Search for the cell housing the specified text and yield its [X, Y] center coordinate. 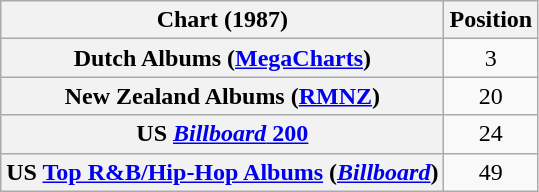
US Top R&B/Hip-Hop Albums (Billboard) [222, 172]
New Zealand Albums (RMNZ) [222, 96]
Dutch Albums (MegaCharts) [222, 58]
Position [491, 20]
49 [491, 172]
3 [491, 58]
20 [491, 96]
Chart (1987) [222, 20]
24 [491, 134]
US Billboard 200 [222, 134]
